Extract the [x, y] coordinate from the center of the cell holding the provided text.  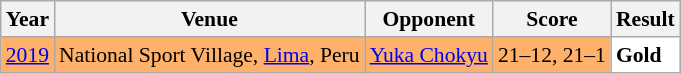
Opponent [429, 19]
21–12, 21–1 [552, 55]
Score [552, 19]
Gold [646, 55]
Result [646, 19]
2019 [28, 55]
National Sport Village, Lima, Peru [210, 55]
Yuka Chokyu [429, 55]
Year [28, 19]
Venue [210, 19]
